Identify which cell holds the provided text, then report its [X, Y] central coordinate. 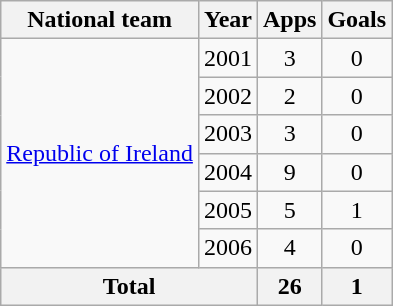
2 [289, 96]
4 [289, 248]
2001 [228, 58]
2002 [228, 96]
2004 [228, 172]
5 [289, 210]
Apps [289, 20]
2005 [228, 210]
National team [100, 20]
Total [130, 286]
Goals [357, 20]
Year [228, 20]
Republic of Ireland [100, 153]
9 [289, 172]
2006 [228, 248]
2003 [228, 134]
26 [289, 286]
